Provide the [x, y] coordinate of the cell's center where the given text is located.  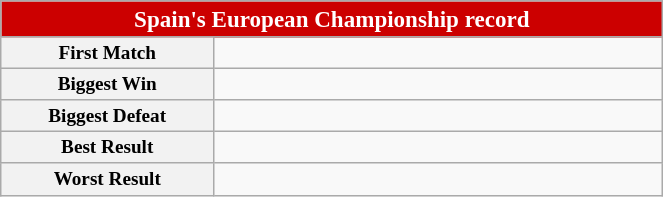
Biggest Defeat [108, 116]
Worst Result [108, 179]
Best Result [108, 148]
Spain's European Championship record [332, 19]
Biggest Win [108, 84]
First Match [108, 53]
